Detect which cell encompasses the target text, then output its (X, Y) center coordinate. 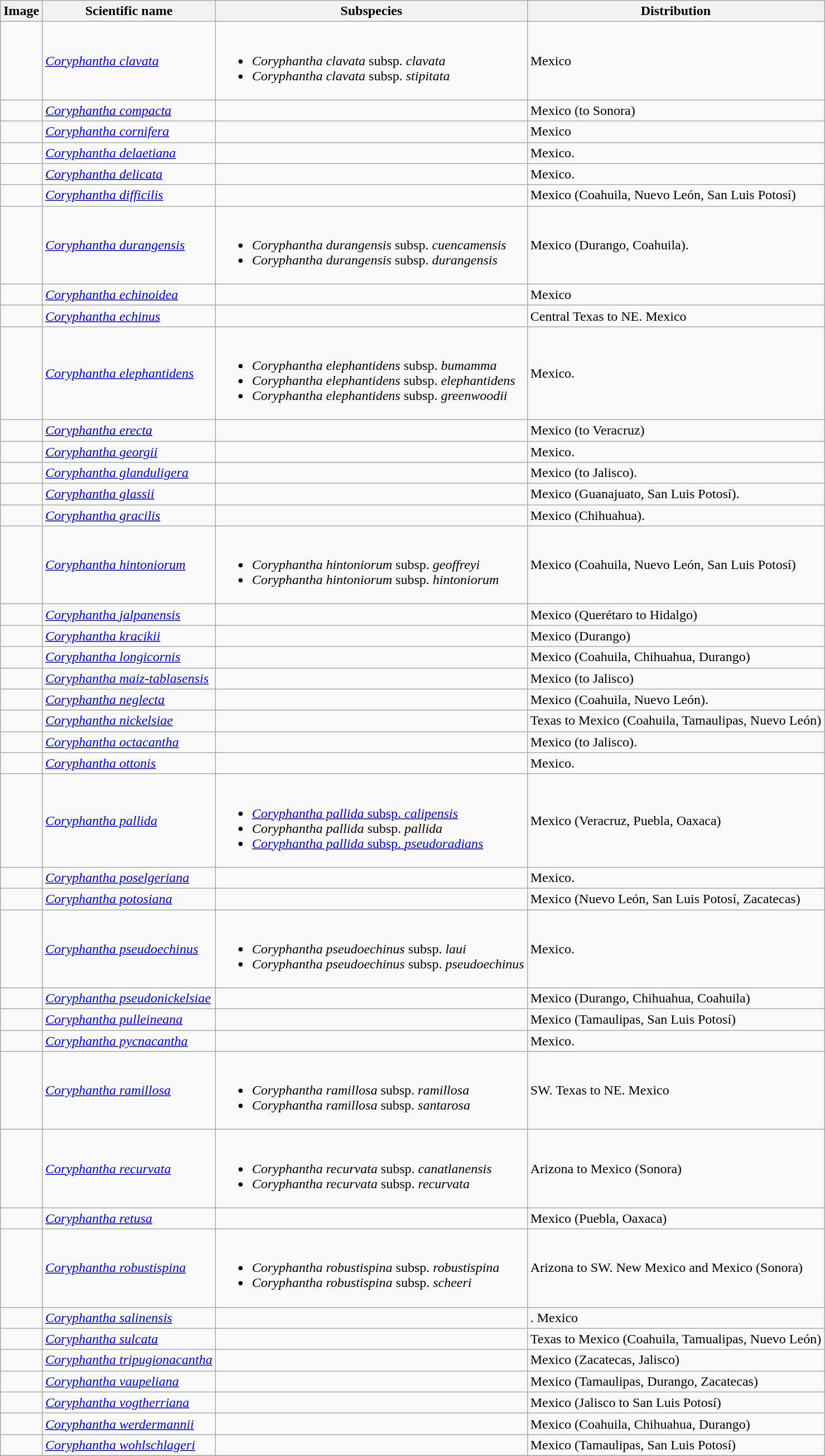
. Mexico (676, 1318)
Coryphantha octacantha (129, 742)
Coryphantha ottonis (129, 763)
Mexico (Puebla, Oaxaca) (676, 1218)
Coryphantha longicornis (129, 657)
Subspecies (372, 11)
Mexico (Querétaro to Hidalgo) (676, 615)
Coryphantha kracikii (129, 636)
Coryphantha pseudoechinus subsp. laui Coryphantha pseudoechinus subsp. pseudoechinus (372, 948)
Coryphantha retusa (129, 1218)
Mexico (Durango, Coahuila). (676, 245)
Mexico (Durango, Chihuahua, Coahuila) (676, 999)
Coryphantha clavata (129, 61)
Coryphantha pulleineana (129, 1020)
Coryphantha echinus (129, 316)
Mexico (Tamaulipas, Durango, Zacatecas) (676, 1381)
Coryphantha glassii (129, 494)
Coryphantha tripugionacantha (129, 1360)
Coryphantha ramillosa subsp. ramillosaCoryphantha ramillosa subsp. santarosa (372, 1091)
Coryphantha georgii (129, 451)
Coryphantha sulcata (129, 1339)
Coryphantha robustispina subsp. robustispinaCoryphantha robustispina subsp. scheeri (372, 1268)
Coryphantha nickelsiae (129, 721)
Coryphantha vaupeliana (129, 1381)
Coryphantha durangensis subsp. cuencamensis Coryphantha durangensis subsp. durangensis (372, 245)
Coryphantha pallida (129, 820)
Coryphantha jalpanensis (129, 615)
Coryphantha pseudoechinus (129, 948)
Coryphantha cornifera (129, 132)
Distribution (676, 11)
Arizona to Mexico (Sonora) (676, 1169)
Coryphantha elephantidens subsp. bumamma Coryphantha elephantidens subsp. elephantidensCoryphantha elephantidens subsp. greenwoodii (372, 373)
Coryphantha delaetiana (129, 153)
Coryphantha ramillosa (129, 1091)
Coryphantha erecta (129, 430)
Mexico (Coahuila, Nuevo León). (676, 700)
Mexico (Zacatecas, Jalisco) (676, 1360)
Texas to Mexico (Coahuila, Tamaulipas, Nuevo León) (676, 721)
Coryphantha hintoniorum subsp. geoffreyi Coryphantha hintoniorum subsp. hintoniorum (372, 565)
Mexico (to Sonora) (676, 110)
Coryphantha clavata subsp. clavataCoryphantha clavata subsp. stipitata (372, 61)
Mexico (Veracruz, Puebla, Oaxaca) (676, 820)
Image (21, 11)
Mexico (to Veracruz) (676, 430)
Texas to Mexico (Coahuila, Tamualipas, Nuevo León) (676, 1339)
Scientific name (129, 11)
Coryphantha pycnacantha (129, 1041)
Mexico (Nuevo León, San Luis Potosí, Zacatecas) (676, 899)
Coryphantha echinoidea (129, 295)
Arizona to SW. New Mexico and Mexico (Sonora) (676, 1268)
Coryphantha elephantidens (129, 373)
Coryphantha salinensis (129, 1318)
Coryphantha delicata (129, 174)
Coryphantha robustispina (129, 1268)
Mexico (Chihuahua). (676, 515)
Mexico (Jalisco to San Luis Potosí) (676, 1402)
Mexico (Durango) (676, 636)
Mexico (Guanajuato, San Luis Potosí). (676, 494)
Coryphantha hintoniorum (129, 565)
Coryphantha vogtherriana (129, 1402)
Coryphantha poselgeriana (129, 878)
Coryphantha pallida subsp. calipensis Coryphantha pallida subsp. pallidaCoryphantha pallida subsp. pseudoradians (372, 820)
Coryphantha potosiana (129, 899)
Coryphantha recurvata subsp. canatlanensis Coryphantha recurvata subsp. recurvata (372, 1169)
Coryphantha pseudonickelsiae (129, 999)
Coryphantha gracilis (129, 515)
Coryphantha werdermannii (129, 1424)
Central Texas to NE. Mexico (676, 316)
SW. Texas to NE. Mexico (676, 1091)
Coryphantha recurvata (129, 1169)
Coryphantha wohlschlageri (129, 1445)
Mexico (to Jalisco) (676, 678)
Coryphantha durangensis (129, 245)
Coryphantha glanduligera (129, 473)
Coryphantha compacta (129, 110)
Coryphantha neglecta (129, 700)
Coryphantha maiz-tablasensis (129, 678)
Coryphantha difficilis (129, 195)
